Capture the cell that displays the provided text and extract its [x, y] central coordinate. 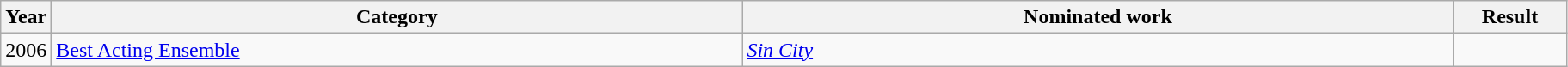
Sin City [1098, 50]
Category [397, 17]
2006 [26, 50]
Best Acting Ensemble [397, 50]
Result [1510, 17]
Nominated work [1098, 17]
Year [26, 17]
